Return the (X, Y) coordinate for the center point of the cell that contains the specified text.  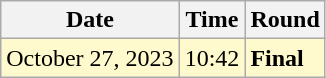
October 27, 2023 (90, 58)
Final (285, 58)
Date (90, 20)
10:42 (212, 58)
Time (212, 20)
Round (285, 20)
